Output the (X, Y) coordinate of the center of the cell containing the given text.  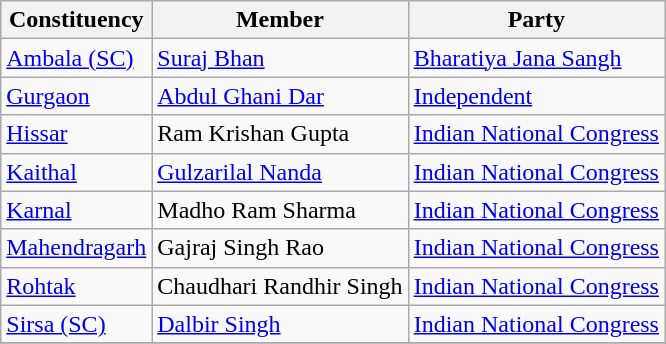
Independent (536, 96)
Constituency (76, 20)
Karnal (76, 210)
Party (536, 20)
Ram Krishan Gupta (280, 134)
Madho Ram Sharma (280, 210)
Hissar (76, 134)
Chaudhari Randhir Singh (280, 286)
Dalbir Singh (280, 324)
Gajraj Singh Rao (280, 248)
Mahendragarh (76, 248)
Member (280, 20)
Gurgaon (76, 96)
Ambala (SC) (76, 58)
Rohtak (76, 286)
Kaithal (76, 172)
Abdul Ghani Dar (280, 96)
Gulzarilal Nanda (280, 172)
Bharatiya Jana Sangh (536, 58)
Sirsa (SC) (76, 324)
Suraj Bhan (280, 58)
